From the cell containing the given text, extract its center point as [x, y] coordinate. 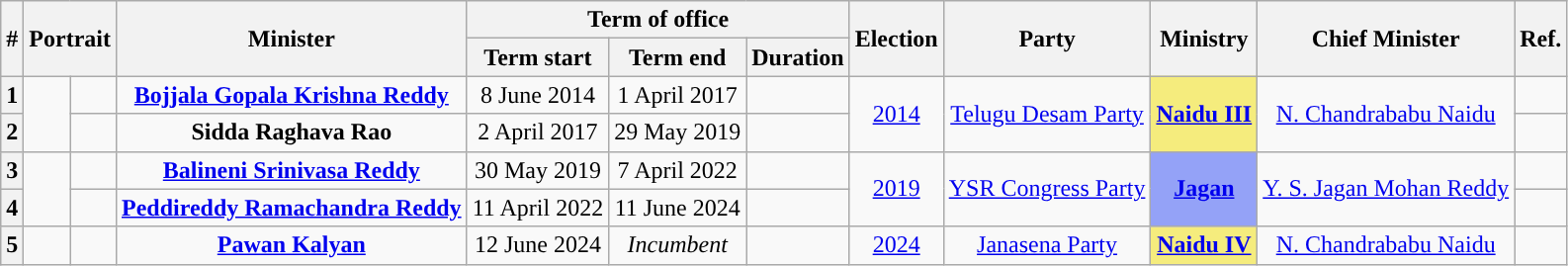
Naidu IV [1204, 245]
Jagan [1204, 189]
3 [12, 170]
Ministry [1204, 39]
Term of office [658, 20]
Telugu Desam Party [1047, 114]
4 [12, 208]
11 April 2022 [538, 208]
Naidu III [1204, 114]
1 April 2017 [678, 95]
7 April 2022 [678, 170]
Sidda Raghava Rao [291, 133]
Portrait [70, 39]
11 June 2024 [678, 208]
5 [12, 245]
Ref. [1540, 39]
Peddireddy Ramachandra Reddy [291, 208]
Minister [291, 39]
Janasena Party [1047, 245]
Term start [538, 57]
2 April 2017 [538, 133]
2 [12, 133]
Chief Minister [1386, 39]
Y. S. Jagan Mohan Reddy [1386, 189]
29 May 2019 [678, 133]
8 June 2014 [538, 95]
# [12, 39]
Party [1047, 39]
Term end [678, 57]
Incumbent [678, 245]
Bojjala Gopala Krishna Reddy [291, 95]
Duration [798, 57]
12 June 2024 [538, 245]
1 [12, 95]
2019 [896, 189]
2014 [896, 114]
2024 [896, 245]
30 May 2019 [538, 170]
Election [896, 39]
YSR Congress Party [1047, 189]
Balineni Srinivasa Reddy [291, 170]
Pawan Kalyan [291, 245]
